Search for the cell housing the specified text and yield its [x, y] center coordinate. 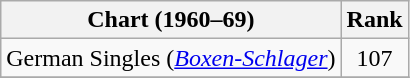
German Singles (Boxen-Schlager) [171, 58]
Chart (1960–69) [171, 20]
107 [374, 58]
Rank [374, 20]
